Pinpoint the cell where the given text exists, returning its [x, y] midpoint coordinate. 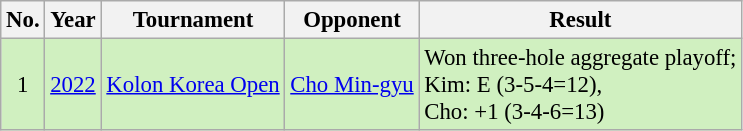
Cho Min-gyu [352, 85]
Year [73, 20]
Tournament [193, 20]
Opponent [352, 20]
Result [580, 20]
Won three-hole aggregate playoff;Kim: E (3-5-4=12),Cho: +1 (3-4-6=13) [580, 85]
1 [23, 85]
Kolon Korea Open [193, 85]
2022 [73, 85]
No. [23, 20]
